Search for the cell housing the specified text and yield its (X, Y) center coordinate. 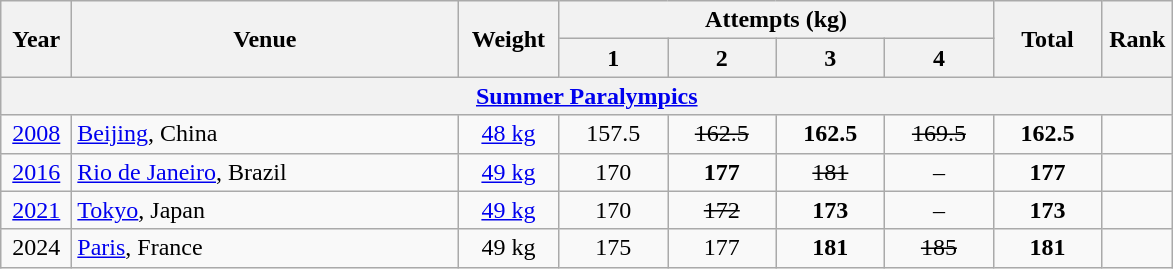
Summer Paralympics (587, 96)
172 (722, 210)
2 (722, 58)
Year (36, 39)
157.5 (614, 134)
2021 (36, 210)
2024 (36, 248)
Tokyo, Japan (265, 210)
48 kg (508, 134)
Rank (1138, 39)
169.5 (940, 134)
Paris, France (265, 248)
2008 (36, 134)
Rio de Janeiro, Brazil (265, 172)
1 (614, 58)
2016 (36, 172)
Beijing, China (265, 134)
Weight (508, 39)
Venue (265, 39)
4 (940, 58)
185 (940, 248)
Total (1048, 39)
3 (830, 58)
Attempts (kg) (776, 20)
175 (614, 248)
